From the cell containing the given text, extract its center point as [X, Y] coordinate. 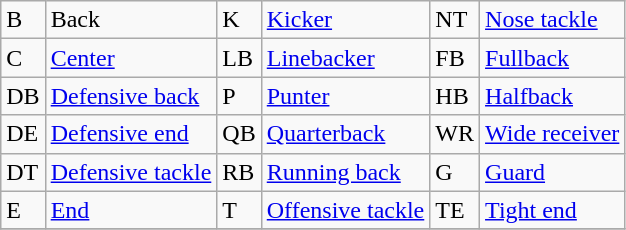
Center [131, 58]
Guard [552, 172]
WR [455, 134]
T [239, 210]
RB [239, 172]
DE [23, 134]
Defensive back [131, 96]
QB [239, 134]
Defensive end [131, 134]
HB [455, 96]
E [23, 210]
Fullback [552, 58]
Tight end [552, 210]
K [239, 20]
B [23, 20]
Running back [346, 172]
C [23, 58]
Back [131, 20]
Linebacker [346, 58]
DT [23, 172]
End [131, 210]
FB [455, 58]
TE [455, 210]
LB [239, 58]
Halfback [552, 96]
Nose tackle [552, 20]
Wide receiver [552, 134]
DB [23, 96]
NT [455, 20]
Defensive tackle [131, 172]
Kicker [346, 20]
Punter [346, 96]
G [455, 172]
Offensive tackle [346, 210]
Quarterback [346, 134]
P [239, 96]
